Extract the (x, y) coordinate from the center of the cell holding the provided text.  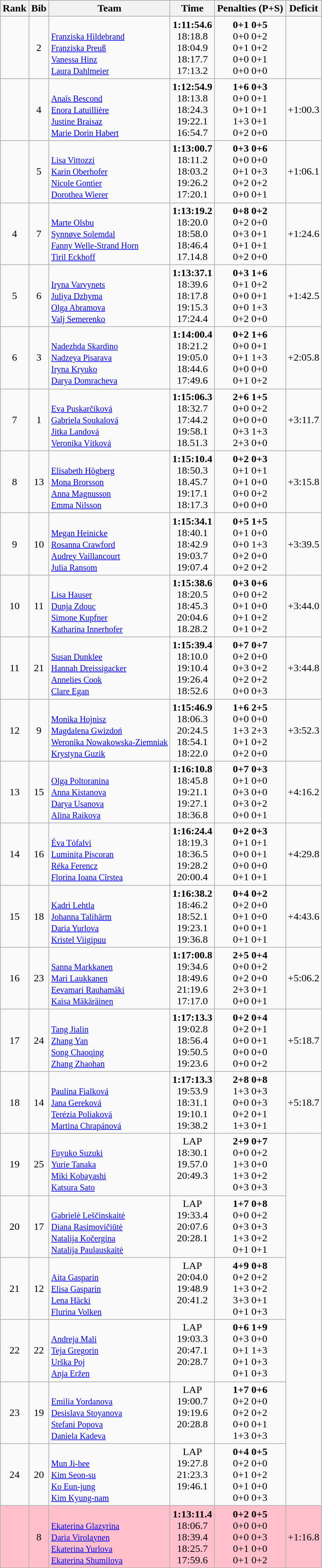
+1:16.8 (303, 1537)
Iryna VarvynetsJuliya DzhymaOlga AbramovaValj Semerenko (110, 296)
+4:16.2 (303, 792)
Bib (39, 8)
Nadezhda SkardinoNadzeya PisaravaIryna KryukoDarya Domracheva (110, 358)
LAP19:27.821:23.319:46.1 (192, 1475)
1:17:13.319:02.818:56.419:50.519:23.6 (192, 1040)
LAP19:00.719:19.620:28.8 (192, 1413)
1:13:19.218:20.018:58.018:46.417.14.8 (192, 234)
3 (39, 358)
Deficit (303, 8)
+3:44.0 (303, 606)
+5:06.2 (303, 978)
2 (39, 48)
25 (39, 1164)
1+6 0+30+0 0+10+1 0+11+3 0+10+2 0+0 (250, 110)
Marte OlsbuSynnøve SolemdalFanny Welle-Strand HornTiril Eckhoff (110, 234)
Lisa VittozziKarin OberhoferNicole GontierDorothea Wierer (110, 172)
1:15:10.418:50.318.45.719:17.118:17.3 (192, 482)
1:16:38.218:46.218:52.119:23.119:36.8 (192, 916)
1:15:46.918:06.320:24.518:54.118:22.0 (192, 730)
0+3 0+60+0 0+20+1 0+00+1 0+20+1 0+2 (250, 606)
1:13:00.718:11.218:03.219:26.217:20.1 (192, 172)
Penalties (P+S) (250, 8)
1:12:54.918:13.818:24.319:22.116:54.7 (192, 110)
2+6 1+50+0 0+20+0 0+00+3 1+32+3 0+0 (250, 420)
LAP18:30.119.57.020:49.3 (192, 1164)
Eva PuskarčíkováGabriela SoukalováJitka LandováVeronika Vítková (110, 420)
LAP19:33.420:07.620:28.1 (192, 1226)
0+1 0+50+0 0+20+1 0+20+0 0+10+0 0+0 (250, 48)
LAP19:03.320:47.120:28.7 (192, 1350)
LAP20:04.019:48.920:41.2 (192, 1288)
1:15:39.418:10.019:10.419:26.418:52.6 (192, 668)
1:16:10.818:45.819:21.119:27.118:36.8 (192, 792)
1+7 0+80+0 0+20+3 0+31+3 0+20+1 0+1 (250, 1226)
1:13:11.418:06.718:39.418:25.717:59.6 (192, 1537)
Franziska HildebrandFranziska PreußVanessa HinzLaura Dahlmeier (110, 48)
0+4 0+20+2 0+00+1 0+00+0 0+10+1 0+1 (250, 916)
1+6 2+50+0 0+01+3 2+30+1 0+20+2 0+0 (250, 730)
Ekaterina GlazyrinaDaria VirolaynenEkaterina YurlovaEkaterina Shumilova (110, 1537)
0+4 0+50+2 0+00+1 0+20+1 0+00+0 0+3 (250, 1475)
Lisa HauserDunja ZdoucSimone KupfnerKatharina Innerhofer (110, 606)
0+7 0+70+2 0+00+3 0+20+2 0+20+0 0+3 (250, 668)
4+9 0+80+2 0+21+3 0+23+3 0+10+1 0+3 (250, 1288)
1:14:00.418:21.219:05.018:44.617:49.6 (192, 358)
+3:44.8 (303, 668)
0+6 1+90+3 0+00+1 1+30+1 0+30+1 0+3 (250, 1350)
0+2 0+30+1 0+10+0 0+10+0 0+00+1 0+1 (250, 854)
0+2 1+60+0 0+10+1 1+30+0 0+00+1 0+2 (250, 358)
Éva TófalviLuminița PișcoranRéka FerenczFlorina Ioana Cîrstea (110, 854)
+4:29.8 (303, 854)
Gabrielė LeščinskaitėDiana RasimovičiūtėNatalija KočerginaNatalija Paulauskaitė (110, 1226)
Monika HojniszMagdalena GwizdońWeronika Nowakowska-ZiemniakKrystyna Guzik (110, 730)
1:15:06.318:32.717:44.219:58.118.51.3 (192, 420)
+1:42.5 (303, 296)
0+5 1+50+1 0+00+0 1+30+2 0+00+2 0+2 (250, 544)
0+3 0+60+0 0+00+1 0+30+2 0+20+0 0+1 (250, 172)
0+2 0+40+2 0+10+0 0+10+0 0+00+0 0+2 (250, 1040)
0+7 0+30+1 0+00+3 0+00+3 0+2 0+0 0+1 (250, 792)
1:11:54.618:18.818:04.918:17.717:13.2 (192, 48)
+2:05.8 (303, 358)
Team (110, 8)
2+9 0+70+0 0+21+3 0+01+3 0+20+3 0+3 (250, 1164)
1:15:34.118:40.118:42.919:03.719:07.4 (192, 544)
Andreja MaliTeja GregorinUrška PojAnja Eržen (110, 1350)
Kadri LehtlaJohanna TalihärmDaria YurlovaKristel Viigipuu (110, 916)
1:16:24.418:19.318:36.519:28.220:00.4 (192, 854)
1+7 0+60+2 0+00+2 0+20+0 0+11+3 0+3 (250, 1413)
+4:43.6 (303, 916)
Mun Ji-heeKim Seon-suKo Eun-jungKim Kyung-nam (110, 1475)
0+3 1+60+1 0+20+0 0+10+0 1+30+2 0+0 (250, 296)
+1:06.1 (303, 172)
0+2 0+50+0 0+00+0 0+30+1 0+00+1 0+2 (250, 1537)
Rank (14, 8)
+1:24.6 (303, 234)
+3:52.3 (303, 730)
Sanna MarkkanenMari LaukkanenEevamari RauhamäkiKaisa Mäkäräinen (110, 978)
Anaïs BescondEnora LatuillièreJustine BraisazMarie Dorin Habert (110, 110)
Elisabeth HögbergMona BrorssonAnna MagnussonEmma Nilsson (110, 482)
Olga PoltoraninaAnna KistanovaDarya UsanovaAlina Raikova (110, 792)
Paulína FialkováJana GerekováTerézia PoliakováMartina Chrapánová (110, 1102)
Tang JialinZhang YanSong ChaoqingZhang Zhaohan (110, 1040)
1:17:13.319:53.918:31.119:10.119:38.2 (192, 1102)
2+5 0+40+0 0+20+2 0+02+3 0+10+0 0+1 (250, 978)
Fuyuko SuzukiYurie TanakaMiki KobayashiKatsura Sato (110, 1164)
+1:00.3 (303, 110)
2+8 0+81+3 0+30+0 0+30+2 0+11+3 0+1 (250, 1102)
1 (39, 420)
+3:39.5 (303, 544)
Susan DunkleeHannah DreissigackerAnnelies CookClare Egan (110, 668)
Emilia YordanovaDesislava StoyanovaStefani PopovaDaniela Kadeva (110, 1413)
1:15:38.618:20.518:45.320:04.618.28.2 (192, 606)
Time (192, 8)
Megan HeinickeRosanna CrawfordAudrey VaillancourtJulia Ransom (110, 544)
+3:11.7 (303, 420)
0+8 0+20+2 0+00+3 0+10+1 0+10+2 0+0 (250, 234)
1:17:00.819:34.618:49.621:19.617:17.0 (192, 978)
1:13:37.118:39.618:17.819:15.317:24.4 (192, 296)
+3:15.8 (303, 482)
0+2 0+30+1 0+10+1 0+00+0 0+20+0 0+0 (250, 482)
Aita GasparinElisa GasparinLena HäckiFlurina Volken (110, 1288)
